Scan for the cell matching the given text and deliver its (x, y) coordinate at center. 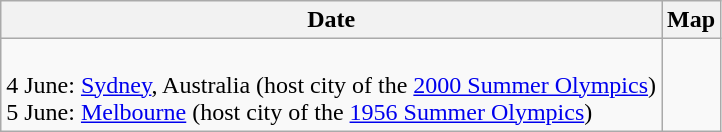
Date (332, 20)
Map (692, 20)
4 June: Sydney, Australia (host city of the 2000 Summer Olympics) 5 June: Melbourne (host city of the 1956 Summer Olympics) (332, 85)
